Determine the (X, Y) coordinate at the center of the cell enclosing the given text.  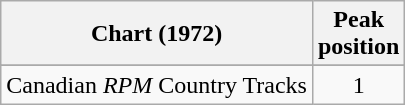
Peakposition (358, 34)
1 (358, 85)
Canadian RPM Country Tracks (157, 85)
Chart (1972) (157, 34)
